Locate the cell with the specified text and output its (x, y) center coordinate. 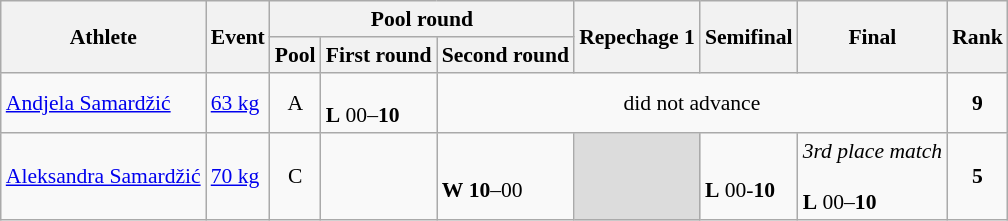
Rank (978, 36)
First round (379, 55)
Final (873, 36)
L 00-10 (749, 178)
Aleksandra Samardžić (104, 178)
Event (238, 36)
W 10–00 (506, 178)
Andjela Samardžić (104, 102)
Pool (296, 55)
Repechage 1 (637, 36)
Athlete (104, 36)
did not advance (692, 102)
63 kg (238, 102)
Pool round (422, 19)
5 (978, 178)
Semifinal (749, 36)
3rd place matchL 00–10 (873, 178)
70 kg (238, 178)
L 00–10 (379, 102)
A (296, 102)
Second round (506, 55)
9 (978, 102)
C (296, 178)
